Search for the cell housing the specified text and yield its (x, y) center coordinate. 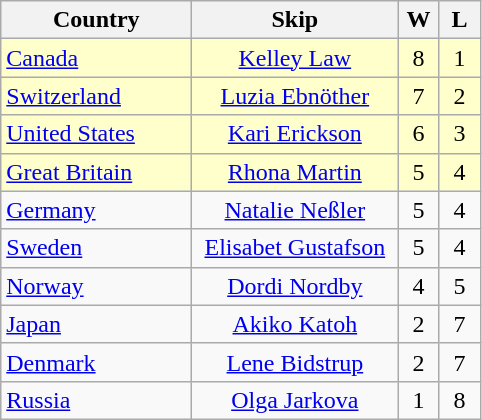
Russia (96, 400)
Germany (96, 210)
Kari Erickson (295, 134)
Luzia Ebnöther (295, 96)
United States (96, 134)
Norway (96, 286)
Elisabet Gustafson (295, 248)
Switzerland (96, 96)
Denmark (96, 362)
Kelley Law (295, 58)
Japan (96, 324)
Skip (295, 20)
6 (418, 134)
L (460, 20)
Dordi Nordby (295, 286)
Great Britain (96, 172)
Natalie Neßler (295, 210)
Olga Jarkova (295, 400)
Lene Bidstrup (295, 362)
3 (460, 134)
Canada (96, 58)
Rhona Martin (295, 172)
Country (96, 20)
W (418, 20)
Akiko Katoh (295, 324)
Sweden (96, 248)
